Identify which cell holds the provided text, then report its (X, Y) central coordinate. 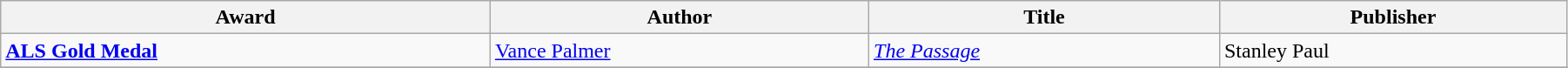
Publisher (1392, 17)
The Passage (1044, 51)
ALS Gold Medal (245, 51)
Award (245, 17)
Stanley Paul (1392, 51)
Author (679, 17)
Vance Palmer (679, 51)
Title (1044, 17)
